Detect which cell encompasses the target text, then output its [x, y] center coordinate. 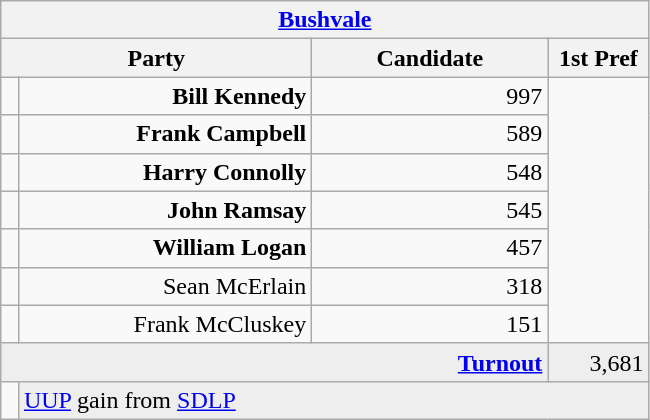
151 [430, 324]
457 [430, 248]
Party [156, 58]
Bushvale [325, 20]
John Ramsay [164, 210]
Bill Kennedy [164, 96]
548 [430, 172]
UUP gain from SDLP [334, 400]
545 [430, 210]
318 [430, 286]
1st Pref [598, 58]
Sean McErlain [164, 286]
Frank Campbell [164, 134]
Candidate [430, 58]
Harry Connolly [164, 172]
William Logan [164, 248]
3,681 [598, 362]
997 [430, 96]
Turnout [274, 362]
Frank McCluskey [164, 324]
589 [430, 134]
